From the cell containing the given text, extract its center point as (X, Y) coordinate. 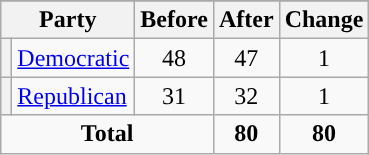
48 (174, 58)
Change (324, 20)
32 (246, 96)
Republican (74, 96)
Total (108, 134)
47 (246, 58)
Before (174, 20)
31 (174, 96)
After (246, 20)
Democratic (74, 58)
Party (68, 20)
